Detect which cell encompasses the target text, then output its (x, y) center coordinate. 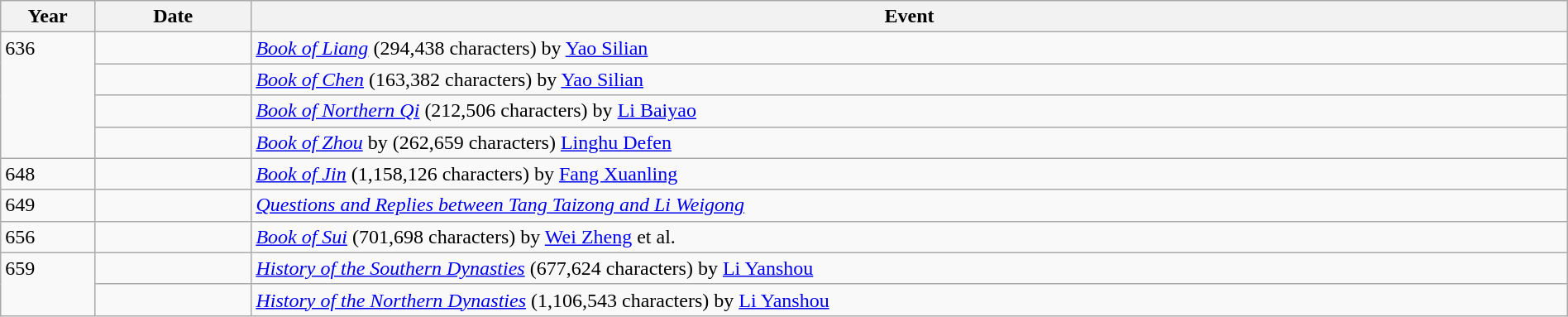
Book of Chen (163,382 characters) by Yao Silian (910, 79)
Questions and Replies between Tang Taizong and Li Weigong (910, 205)
History of the Northern Dynasties (1,106,543 characters) by Li Yanshou (910, 300)
659 (48, 284)
Book of Jin (1,158,126 characters) by Fang Xuanling (910, 174)
Book of Liang (294,438 characters) by Yao Silian (910, 48)
Date (172, 17)
Book of Zhou by (262,659 characters) Linghu Defen (910, 142)
Book of Northern Qi (212,506 characters) by Li Baiyao (910, 111)
648 (48, 174)
Book of Sui (701,698 characters) by Wei Zheng et al. (910, 237)
636 (48, 95)
History of the Southern Dynasties (677,624 characters) by Li Yanshou (910, 268)
Event (910, 17)
656 (48, 237)
Year (48, 17)
649 (48, 205)
